Provide the (X, Y) coordinate of the cell's center where the given text is located.  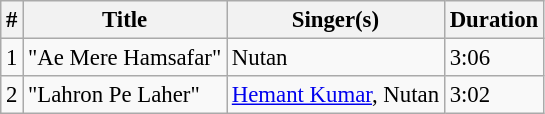
3:06 (494, 58)
"Ae Mere Hamsafar" (125, 58)
3:02 (494, 95)
Nutan (335, 58)
Title (125, 20)
Singer(s) (335, 20)
Duration (494, 20)
Hemant Kumar, Nutan (335, 95)
# (12, 20)
"Lahron Pe Laher" (125, 95)
1 (12, 58)
2 (12, 95)
